Pinpoint the cell where the given text exists, returning its [x, y] midpoint coordinate. 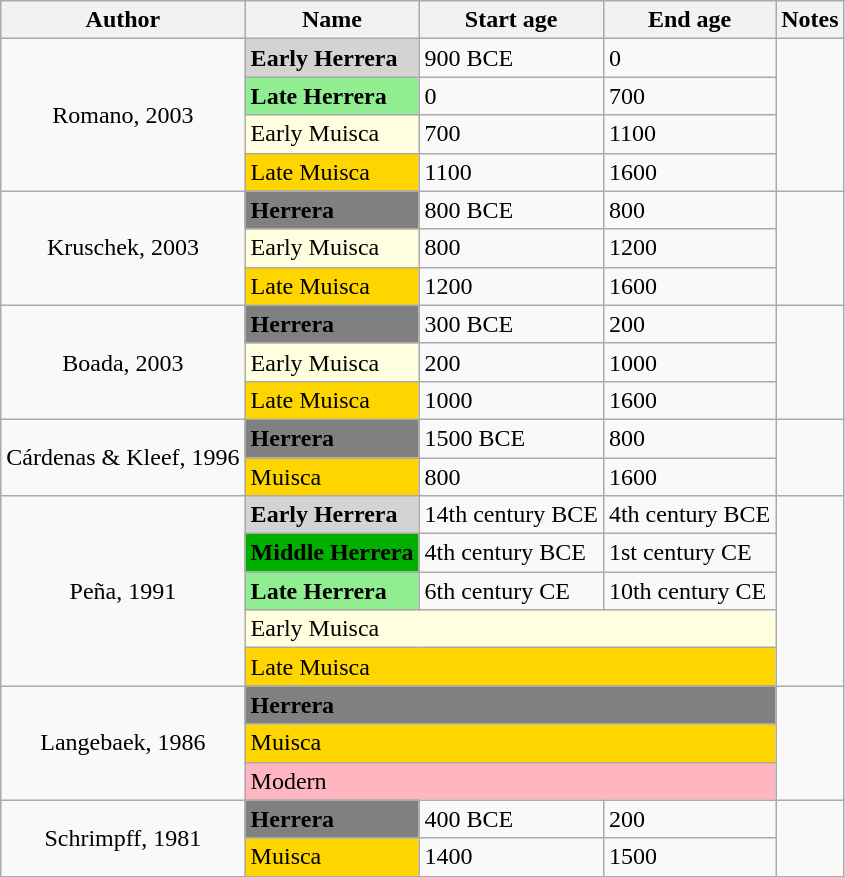
Kruschek, 2003 [123, 248]
Langebaek, 1986 [123, 743]
1500 [689, 857]
Middle Herrera [332, 553]
End age [689, 20]
Notes [810, 20]
1st century CE [689, 553]
Schrimpff, 1981 [123, 838]
800 BCE [511, 210]
10th century CE [689, 591]
Romano, 2003 [123, 115]
Name [332, 20]
900 BCE [511, 58]
14th century BCE [511, 515]
6th century CE [511, 591]
Boada, 2003 [123, 362]
400 BCE [511, 819]
Modern [510, 781]
300 BCE [511, 324]
Cárdenas & Kleef, 1996 [123, 457]
Author [123, 20]
Start age [511, 20]
1500 BCE [511, 438]
1400 [511, 857]
Peña, 1991 [123, 591]
